Locate the cell with the specified text and output its [x, y] center coordinate. 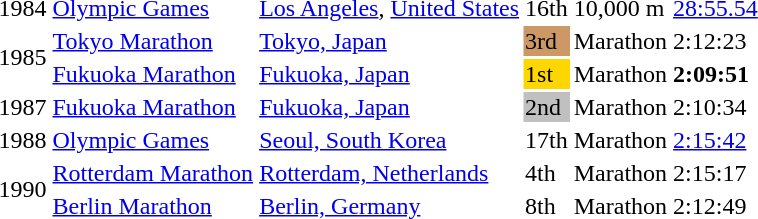
3rd [547, 41]
Tokyo Marathon [153, 41]
Rotterdam, Netherlands [390, 173]
Tokyo, Japan [390, 41]
Seoul, South Korea [390, 140]
Rotterdam Marathon [153, 173]
2nd [547, 107]
4th [547, 173]
Olympic Games [153, 140]
1st [547, 74]
17th [547, 140]
